Capture the cell that displays the provided text and extract its [X, Y] central coordinate. 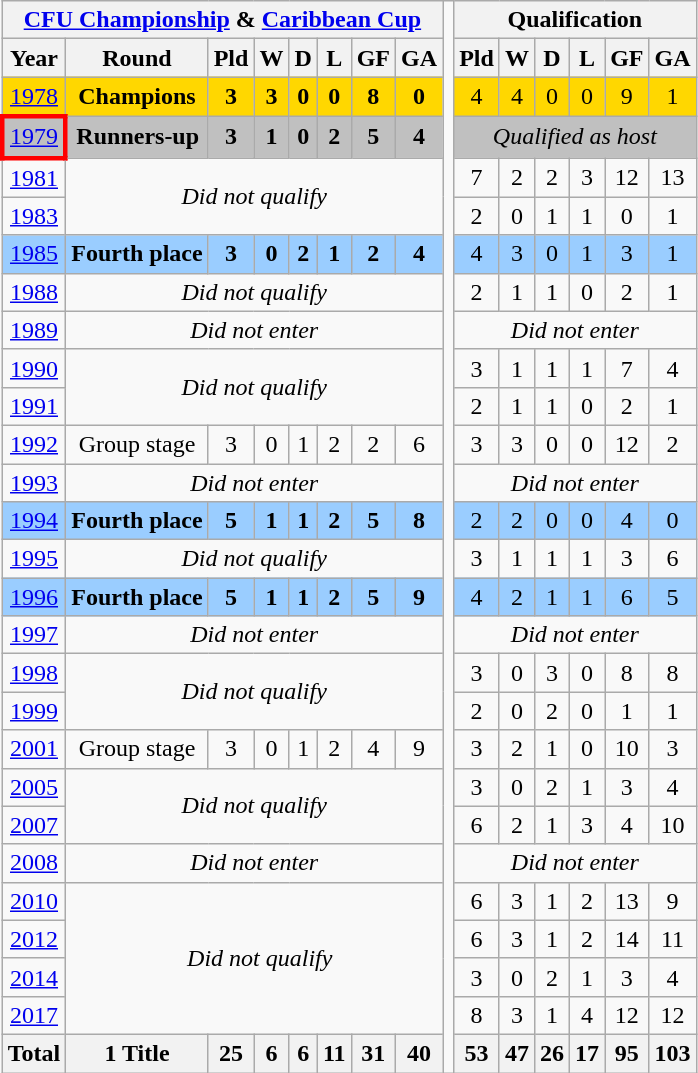
2007 [34, 825]
Champions [137, 97]
1985 [34, 254]
40 [420, 1053]
26 [552, 1053]
1996 [34, 597]
Total [34, 1053]
1991 [34, 406]
Runners-up [137, 136]
2001 [34, 749]
1992 [34, 444]
1983 [34, 216]
47 [516, 1053]
Year [34, 58]
1993 [34, 483]
1988 [34, 292]
103 [672, 1053]
1989 [34, 330]
17 [588, 1053]
31 [373, 1053]
2010 [34, 901]
1999 [34, 711]
Qualification [575, 20]
2012 [34, 939]
2017 [34, 1015]
1978 [34, 97]
1990 [34, 368]
1994 [34, 521]
1998 [34, 673]
Qualified as host [575, 136]
1979 [34, 136]
1981 [34, 178]
2014 [34, 977]
53 [477, 1053]
Round [137, 58]
2008 [34, 863]
1997 [34, 635]
1995 [34, 559]
14 [627, 939]
1 Title [137, 1053]
25 [231, 1053]
CFU Championship & Caribbean Cup [222, 20]
95 [627, 1053]
2005 [34, 787]
